Output the (x, y) coordinate of the center of the cell containing the given text.  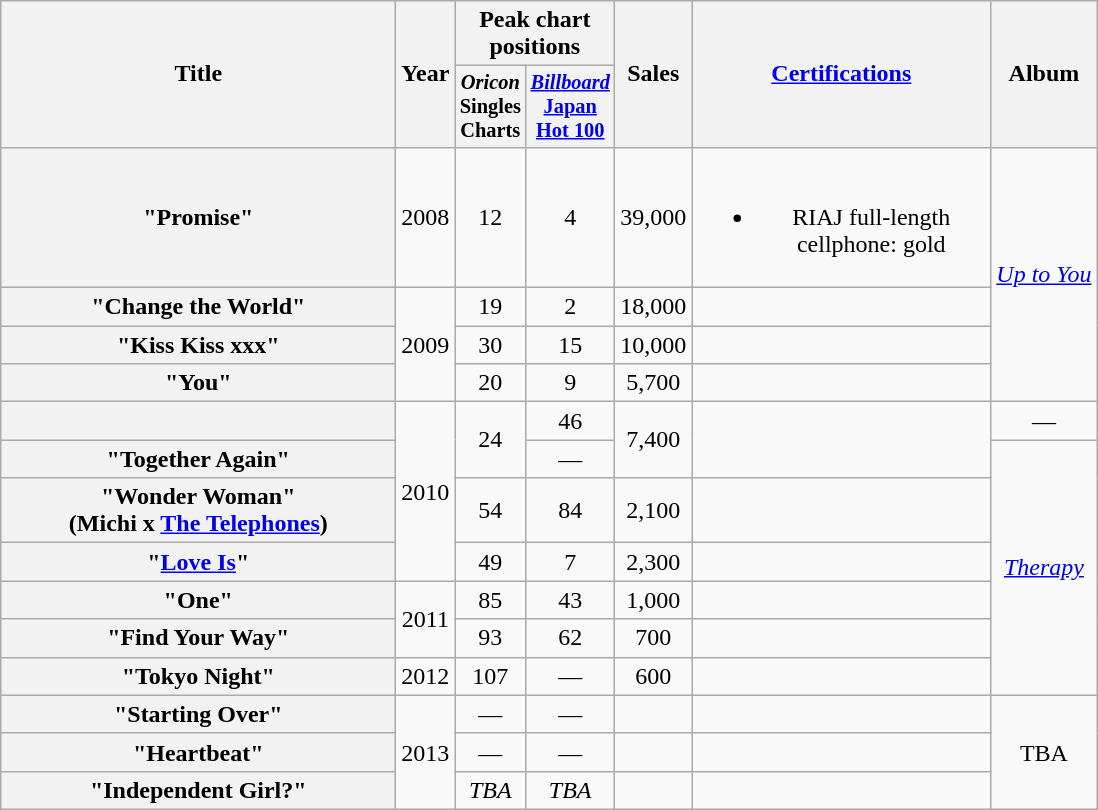
Title (198, 74)
"Find Your Way" (198, 638)
4 (570, 217)
15 (570, 345)
1,000 (654, 600)
85 (490, 600)
49 (490, 562)
30 (490, 345)
"Wonder Woman"(Michi x The Telephones) (198, 510)
9 (570, 383)
18,000 (654, 307)
2011 (426, 619)
Up to You (1044, 274)
46 (570, 421)
2008 (426, 217)
20 (490, 383)
"Kiss Kiss xxx" (198, 345)
"Together Again" (198, 459)
43 (570, 600)
93 (490, 638)
12 (490, 217)
Sales (654, 74)
7 (570, 562)
62 (570, 638)
2013 (426, 752)
2012 (426, 676)
Therapy (1044, 568)
Billboard Japan Hot 100 (570, 107)
2009 (426, 345)
600 (654, 676)
Peak chart positions (535, 34)
54 (490, 510)
"Change the World" (198, 307)
2 (570, 307)
107 (490, 676)
"Heartbeat" (198, 752)
2,300 (654, 562)
5,700 (654, 383)
"One" (198, 600)
2010 (426, 492)
2,100 (654, 510)
RIAJ full-length cellphone: gold (842, 217)
7,400 (654, 440)
19 (490, 307)
39,000 (654, 217)
"Promise" (198, 217)
Year (426, 74)
"Independent Girl?" (198, 790)
Oricon Singles Charts (490, 107)
"Love Is" (198, 562)
"Starting Over" (198, 714)
84 (570, 510)
"You" (198, 383)
Album (1044, 74)
700 (654, 638)
"Tokyo Night" (198, 676)
24 (490, 440)
10,000 (654, 345)
Certifications (842, 74)
